Return [X, Y] of the center of cell containing provided text 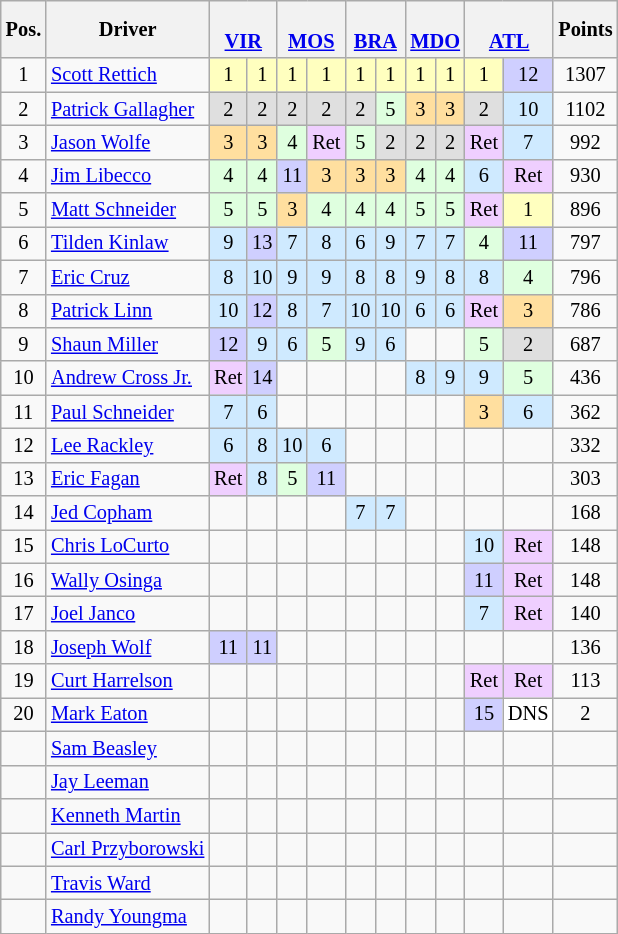
Carl Przyborowski [128, 849]
Matt Schneider [128, 210]
896 [585, 210]
Shaun Miller [128, 344]
362 [585, 412]
Kenneth Martin [128, 815]
Lee Rackley [128, 445]
Eric Fagan [128, 479]
Patrick Gallagher [128, 109]
332 [585, 445]
796 [585, 277]
17 [24, 613]
Scott Rettich [128, 75]
Eric Cruz [128, 277]
DNS [528, 714]
Jason Wolfe [128, 142]
Joel Janco [128, 613]
Points [585, 29]
Wally Osinga [128, 580]
930 [585, 176]
797 [585, 243]
140 [585, 613]
303 [585, 479]
Curt Harrelson [128, 681]
20 [24, 714]
136 [585, 647]
ATL [509, 29]
VIR [243, 29]
1307 [585, 75]
786 [585, 311]
1102 [585, 109]
168 [585, 513]
Mark Eaton [128, 714]
19 [24, 681]
Randy Youngma [128, 916]
Chris LoCurto [128, 546]
992 [585, 142]
Paul Schneider [128, 412]
Jim Libecco [128, 176]
Tilden Kinlaw [128, 243]
BRA [375, 29]
Patrick Linn [128, 311]
Driver [128, 29]
Jay Leeman [128, 782]
MDO [435, 29]
436 [585, 378]
16 [24, 580]
Jed Copham [128, 513]
Sam Beasley [128, 748]
Andrew Cross Jr. [128, 378]
18 [24, 647]
113 [585, 681]
Pos. [24, 29]
Travis Ward [128, 883]
Joseph Wolf [128, 647]
MOS [311, 29]
687 [585, 344]
